Locate the cell with the specified text and output its (X, Y) center coordinate. 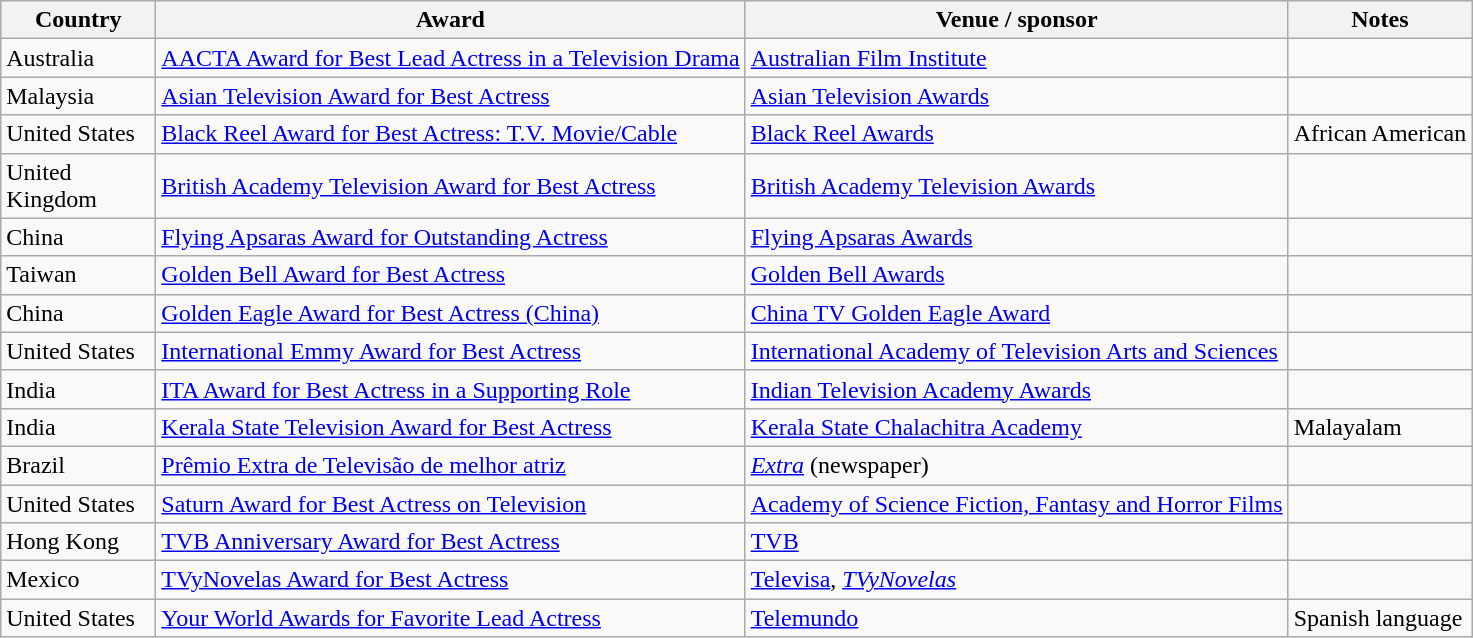
Taiwan (78, 275)
TVB (1016, 542)
Golden Eagle Award for Best Actress (China) (450, 313)
Golden Bell Awards (1016, 275)
Australia (78, 58)
Flying Apsaras Award for Outstanding Actress (450, 237)
Country (78, 20)
British Academy Television Award for Best Actress (450, 186)
Prêmio Extra de Televisão de melhor atriz (450, 465)
Your World Awards for Favorite Lead Actress (450, 618)
International Academy of Television Arts and Sciences (1016, 351)
Asian Television Awards (1016, 96)
Notes (1380, 20)
International Emmy Award for Best Actress (450, 351)
Golden Bell Award for Best Actress (450, 275)
Spanish language (1380, 618)
Televisa, TVyNovelas (1016, 580)
Extra (newspaper) (1016, 465)
TVB Anniversary Award for Best Actress (450, 542)
Black Reel Awards (1016, 134)
Black Reel Award for Best Actress: T.V. Movie/Cable (450, 134)
Flying Apsaras Awards (1016, 237)
TVyNovelas Award for Best Actress (450, 580)
Mexico (78, 580)
Brazil (78, 465)
Kerala State Chalachitra Academy (1016, 427)
United Kingdom (78, 186)
ITA Award for Best Actress in a Supporting Role (450, 389)
Venue / sponsor (1016, 20)
Australian Film Institute (1016, 58)
Academy of Science Fiction, Fantasy and Horror Films (1016, 503)
Malayalam (1380, 427)
Malaysia (78, 96)
Kerala State Television Award for Best Actress (450, 427)
China TV Golden Eagle Award (1016, 313)
Hong Kong (78, 542)
Saturn Award for Best Actress on Television (450, 503)
Award (450, 20)
Indian Television Academy Awards (1016, 389)
British Academy Television Awards (1016, 186)
African American (1380, 134)
Telemundo (1016, 618)
AACTA Award for Best Lead Actress in a Television Drama (450, 58)
Asian Television Award for Best Actress (450, 96)
